Extract the (x, y) coordinate from the center of the cell holding the provided text.  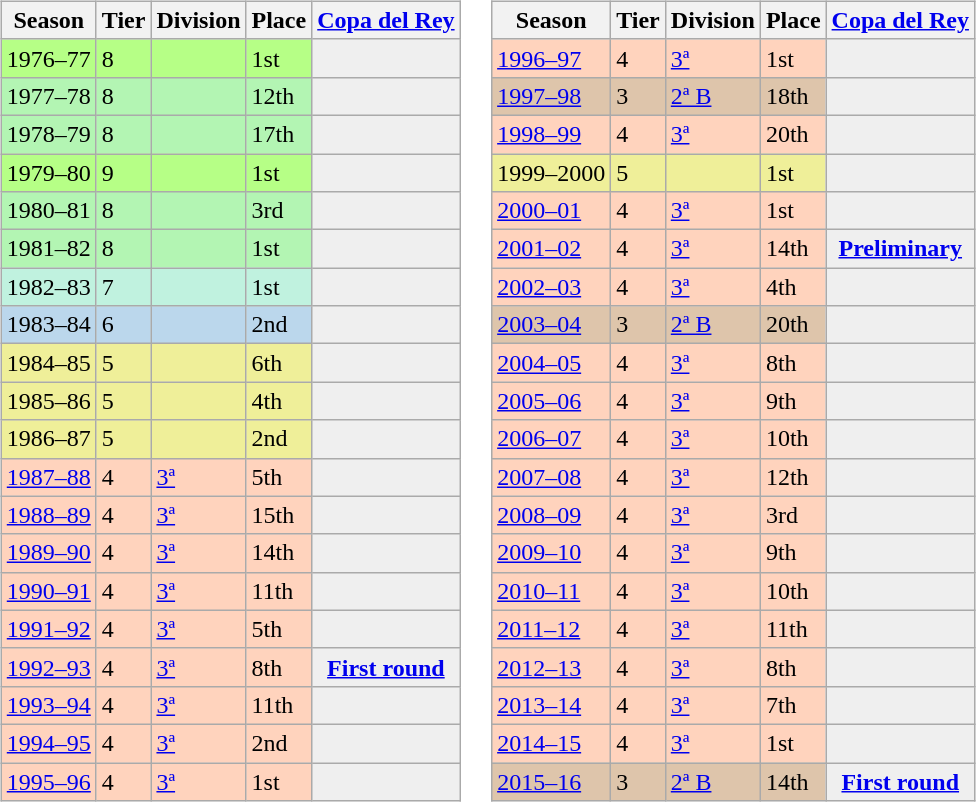
6 (124, 325)
7 (124, 287)
2011–12 (552, 629)
2013–14 (552, 705)
15th (279, 515)
6th (279, 363)
2000–01 (552, 211)
2010–11 (552, 591)
2002–03 (552, 287)
1993–94 (48, 705)
7th (793, 705)
1985–86 (48, 401)
2001–02 (552, 249)
1988–89 (48, 515)
1987–88 (48, 477)
1998–99 (552, 134)
1990–91 (48, 591)
1986–87 (48, 439)
18th (793, 96)
1981–82 (48, 249)
1999–2000 (552, 173)
1983–84 (48, 325)
2008–09 (552, 515)
2015–16 (552, 781)
2004–05 (552, 363)
1994–95 (48, 743)
1992–93 (48, 667)
1977–78 (48, 96)
1989–90 (48, 553)
Preliminary (900, 249)
1984–85 (48, 363)
2014–15 (552, 743)
1991–92 (48, 629)
2009–10 (552, 553)
17th (279, 134)
1979–80 (48, 173)
1980–81 (48, 211)
1978–79 (48, 134)
2007–08 (552, 477)
2005–06 (552, 401)
1995–96 (48, 781)
1982–83 (48, 287)
1996–97 (552, 58)
2012–13 (552, 667)
1976–77 (48, 58)
2003–04 (552, 325)
1997–98 (552, 96)
2006–07 (552, 439)
9 (124, 173)
